Output the (X, Y) coordinate of the center of the cell containing the given text.  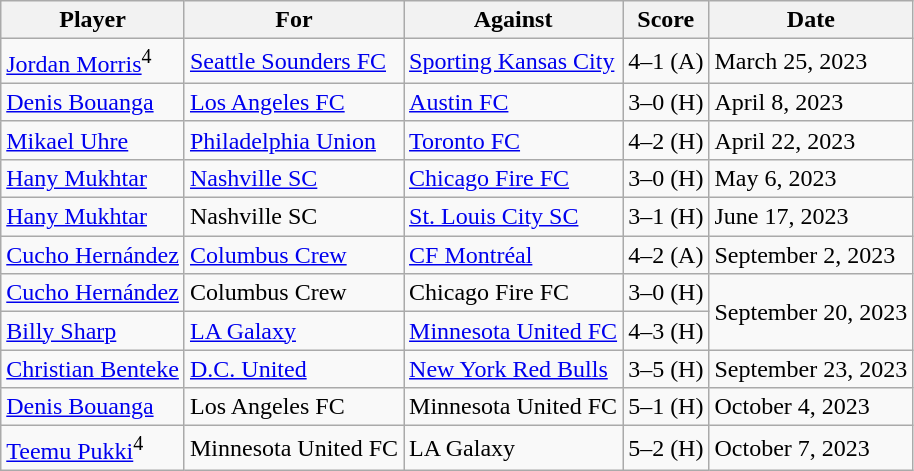
Player (93, 20)
CF Montréal (514, 255)
New York Red Bulls (514, 369)
For (294, 20)
Date (811, 20)
St. Louis City SC (514, 217)
May 6, 2023 (811, 178)
Philadelphia Union (294, 140)
September 2, 2023 (811, 255)
September 20, 2023 (811, 312)
March 25, 2023 (811, 62)
October 7, 2023 (811, 448)
October 4, 2023 (811, 407)
Billy Sharp (93, 331)
4–2 (A) (666, 255)
4–3 (H) (666, 331)
June 17, 2023 (811, 217)
4–1 (A) (666, 62)
Against (514, 20)
3–5 (H) (666, 369)
Sporting Kansas City (514, 62)
Teemu Pukki4 (93, 448)
Austin FC (514, 102)
3–1 (H) (666, 217)
Mikael Uhre (93, 140)
Score (666, 20)
September 23, 2023 (811, 369)
4–2 (H) (666, 140)
5–1 (H) (666, 407)
D.C. United (294, 369)
Toronto FC (514, 140)
5–2 (H) (666, 448)
Jordan Morris4 (93, 62)
Seattle Sounders FC (294, 62)
April 8, 2023 (811, 102)
Christian Benteke (93, 369)
April 22, 2023 (811, 140)
